Detect which cell encompasses the target text, then output its [x, y] center coordinate. 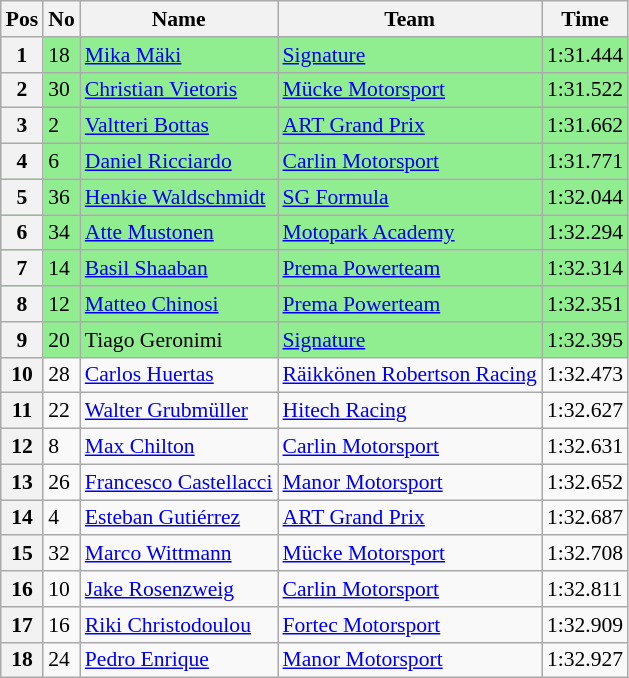
Valtteri Bottas [179, 126]
Walter Grubmüller [179, 411]
Name [179, 19]
Hitech Racing [410, 411]
1:31.444 [585, 55]
1:32.294 [585, 233]
Christian Vietoris [179, 90]
1:32.927 [585, 660]
Matteo Chinosi [179, 304]
Mika Mäki [179, 55]
1:32.811 [585, 589]
Carlos Huertas [179, 375]
Max Chilton [179, 447]
Fortec Motorsport [410, 625]
1:31.522 [585, 90]
Daniel Ricciardo [179, 162]
1:32.044 [585, 197]
5 [22, 197]
Francesco Castellacci [179, 482]
1:32.687 [585, 518]
Räikkönen Robertson Racing [410, 375]
1:31.771 [585, 162]
1:32.631 [585, 447]
Team [410, 19]
Pedro Enrique [179, 660]
1:32.314 [585, 269]
20 [62, 340]
Atte Mustonen [179, 233]
1:32.652 [585, 482]
22 [62, 411]
Time [585, 19]
7 [22, 269]
30 [62, 90]
24 [62, 660]
Pos [22, 19]
Esteban Gutiérrez [179, 518]
1:32.395 [585, 340]
Henkie Waldschmidt [179, 197]
11 [22, 411]
34 [62, 233]
9 [22, 340]
13 [22, 482]
1:32.473 [585, 375]
36 [62, 197]
No [62, 19]
Jake Rosenzweig [179, 589]
1 [22, 55]
Motopark Academy [410, 233]
26 [62, 482]
Basil Shaaban [179, 269]
17 [22, 625]
3 [22, 126]
28 [62, 375]
32 [62, 554]
15 [22, 554]
1:32.627 [585, 411]
1:32.351 [585, 304]
Riki Christodoulou [179, 625]
1:32.909 [585, 625]
1:31.662 [585, 126]
SG Formula [410, 197]
Tiago Geronimi [179, 340]
Marco Wittmann [179, 554]
1:32.708 [585, 554]
